Capture the cell that displays the provided text and extract its (x, y) central coordinate. 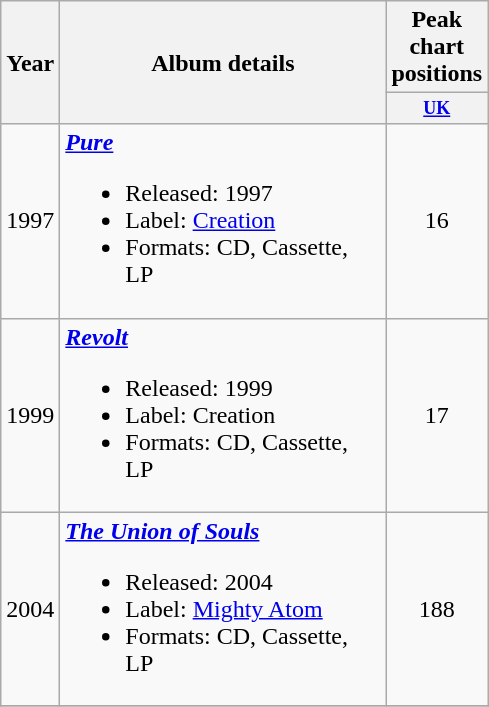
The Union of SoulsReleased: 2004Label: Mighty AtomFormats: CD, Cassette, LP (223, 609)
2004 (30, 609)
UK (437, 108)
16 (437, 221)
Album details (223, 62)
PureReleased: 1997Label: CreationFormats: CD, Cassette, LP (223, 221)
188 (437, 609)
1997 (30, 221)
Year (30, 62)
17 (437, 415)
Peak chart positions (437, 47)
RevoltReleased: 1999Label: CreationFormats: CD, Cassette, LP (223, 415)
1999 (30, 415)
